Determine the [X, Y] coordinate at the center of the cell enclosing the given text.  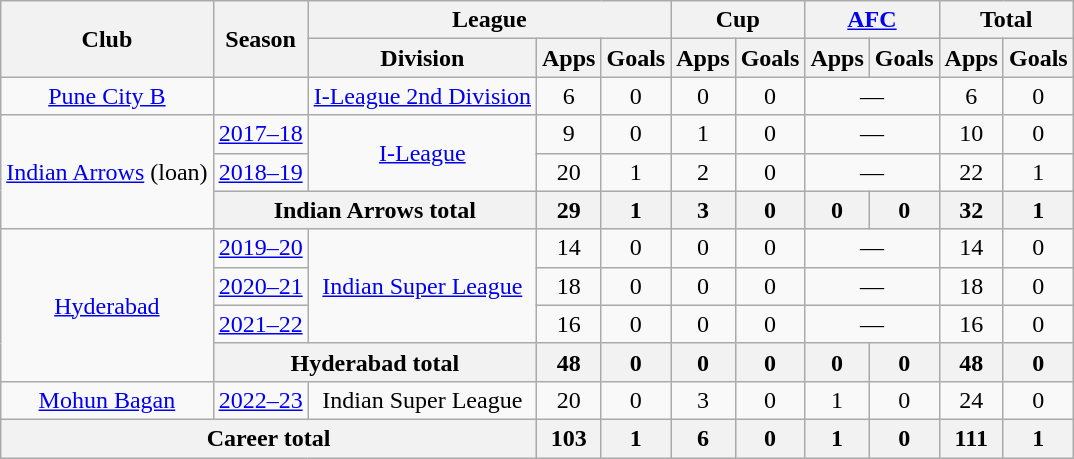
111 [971, 438]
24 [971, 400]
Career total [269, 438]
103 [569, 438]
Hyderabad total [374, 362]
2022–23 [260, 400]
2019–20 [260, 248]
Hyderabad [107, 305]
22 [971, 172]
10 [971, 134]
2021–22 [260, 324]
Cup [738, 20]
2018–19 [260, 172]
2017–18 [260, 134]
Club [107, 39]
I-League [422, 153]
29 [569, 210]
2 [703, 172]
Pune City B [107, 96]
Indian Arrows total [374, 210]
Indian Arrows (loan) [107, 172]
League [490, 20]
Division [422, 58]
Season [260, 39]
Mohun Bagan [107, 400]
32 [971, 210]
I-League 2nd Division [422, 96]
9 [569, 134]
2020–21 [260, 286]
Total [1006, 20]
AFC [872, 20]
